Detect which cell encompasses the target text, then output its [x, y] center coordinate. 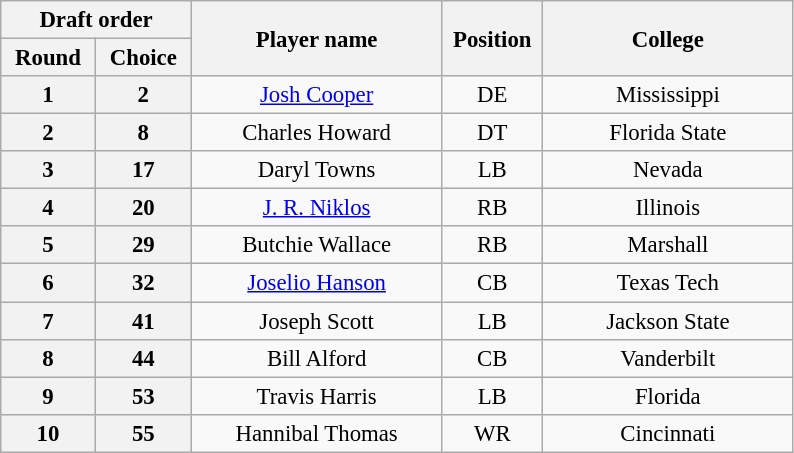
4 [48, 208]
10 [48, 433]
Florida State [668, 133]
College [668, 38]
Marshall [668, 245]
Florida [668, 396]
Hannibal Thomas [316, 433]
Joseph Scott [316, 321]
53 [143, 396]
Vanderbilt [668, 358]
Choice [143, 58]
Mississippi [668, 95]
7 [48, 321]
9 [48, 396]
Illinois [668, 208]
Joselio Hanson [316, 283]
J. R. Niklos [316, 208]
Travis Harris [316, 396]
29 [143, 245]
20 [143, 208]
Texas Tech [668, 283]
Cincinnati [668, 433]
6 [48, 283]
Charles Howard [316, 133]
DE [492, 95]
44 [143, 358]
1 [48, 95]
Nevada [668, 170]
Bill Alford [316, 358]
Position [492, 38]
55 [143, 433]
Josh Cooper [316, 95]
17 [143, 170]
32 [143, 283]
DT [492, 133]
5 [48, 245]
Jackson State [668, 321]
Daryl Towns [316, 170]
Round [48, 58]
WR [492, 433]
41 [143, 321]
Player name [316, 38]
Butchie Wallace [316, 245]
3 [48, 170]
Draft order [96, 20]
